Output the (x, y) coordinate of the center of the cell containing the given text.  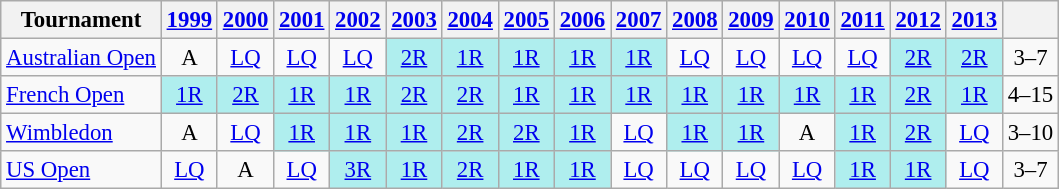
Tournament (82, 20)
2001 (302, 20)
2008 (695, 20)
2003 (414, 20)
3R (358, 170)
US Open (82, 170)
2000 (245, 20)
3–10 (1030, 133)
2012 (918, 20)
2005 (526, 20)
1999 (189, 20)
French Open (82, 95)
2013 (974, 20)
Australian Open (82, 58)
2009 (751, 20)
2004 (470, 20)
4–15 (1030, 95)
Wimbledon (82, 133)
2007 (639, 20)
2010 (807, 20)
2002 (358, 20)
2006 (582, 20)
2011 (862, 20)
